Pinpoint the cell where the given text exists, returning its (X, Y) midpoint coordinate. 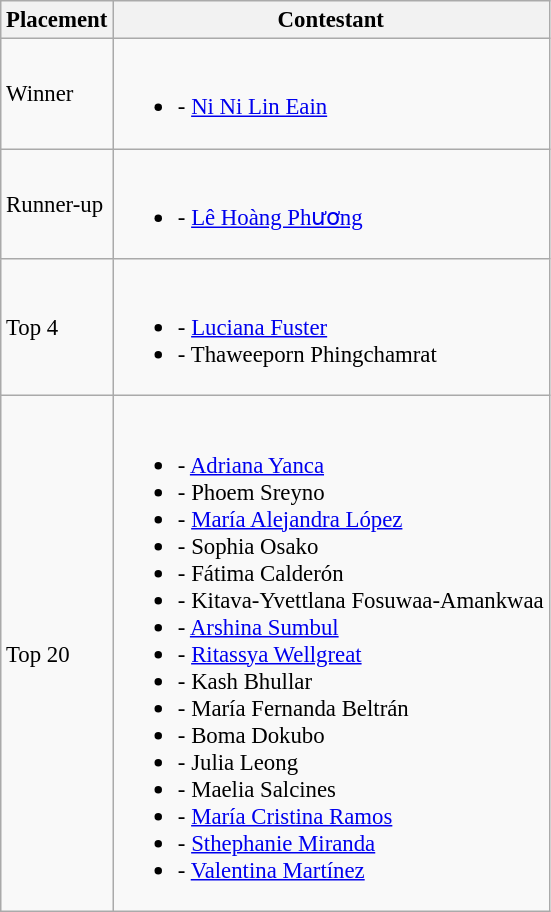
- Lê Hoàng Phương (331, 204)
Runner-up (57, 204)
Placement (57, 20)
Top 4 (57, 328)
Winner (57, 94)
Contestant (331, 20)
- Luciana Fuster - Thaweeporn Phingchamrat (331, 328)
Top 20 (57, 654)
- Ni Ni Lin Eain (331, 94)
